Detect which cell encompasses the target text, then output its (X, Y) center coordinate. 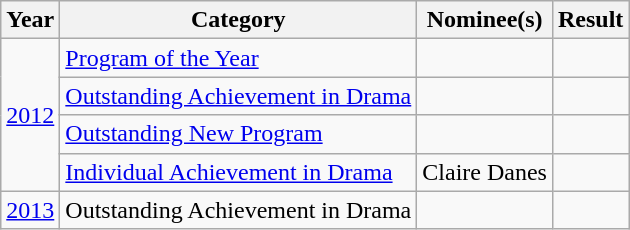
Claire Danes (485, 172)
Nominee(s) (485, 20)
Year (30, 20)
Individual Achievement in Drama (238, 172)
Program of the Year (238, 58)
2013 (30, 210)
Outstanding New Program (238, 134)
2012 (30, 115)
Category (238, 20)
Result (590, 20)
